Capture the cell that displays the provided text and extract its (x, y) central coordinate. 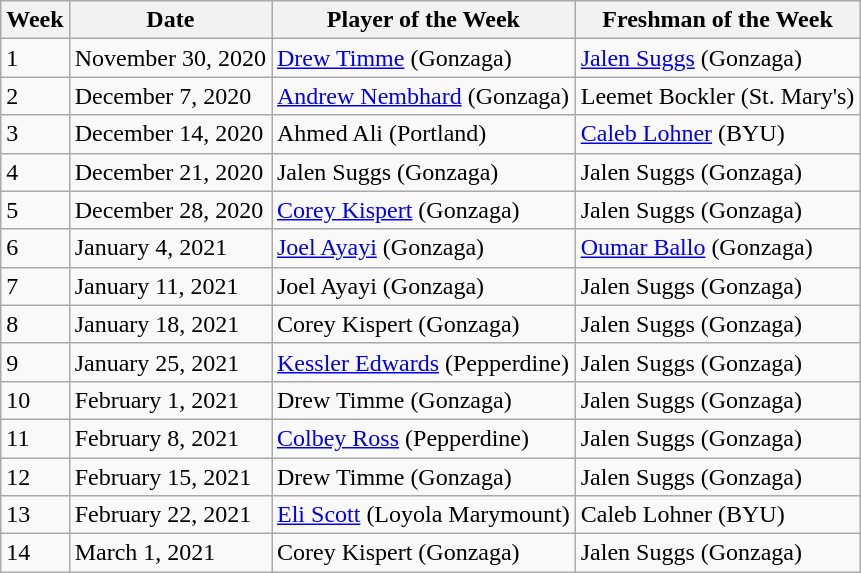
13 (35, 515)
7 (35, 286)
10 (35, 400)
Week (35, 20)
November 30, 2020 (170, 58)
February 8, 2021 (170, 438)
2 (35, 96)
December 14, 2020 (170, 134)
December 21, 2020 (170, 172)
Kessler Edwards (Pepperdine) (424, 362)
Oumar Ballo (Gonzaga) (718, 248)
Andrew Nembhard (Gonzaga) (424, 96)
February 1, 2021 (170, 400)
January 18, 2021 (170, 324)
12 (35, 477)
1 (35, 58)
5 (35, 210)
February 15, 2021 (170, 477)
February 22, 2021 (170, 515)
Colbey Ross (Pepperdine) (424, 438)
3 (35, 134)
Eli Scott (Loyola Marymount) (424, 515)
December 7, 2020 (170, 96)
December 28, 2020 (170, 210)
March 1, 2021 (170, 553)
Date (170, 20)
14 (35, 553)
4 (35, 172)
January 4, 2021 (170, 248)
9 (35, 362)
6 (35, 248)
Leemet Bockler (St. Mary's) (718, 96)
Player of the Week (424, 20)
11 (35, 438)
Freshman of the Week (718, 20)
8 (35, 324)
Ahmed Ali (Portland) (424, 134)
January 11, 2021 (170, 286)
January 25, 2021 (170, 362)
